Determine the [X, Y] coordinate at the center of the cell enclosing the given text.  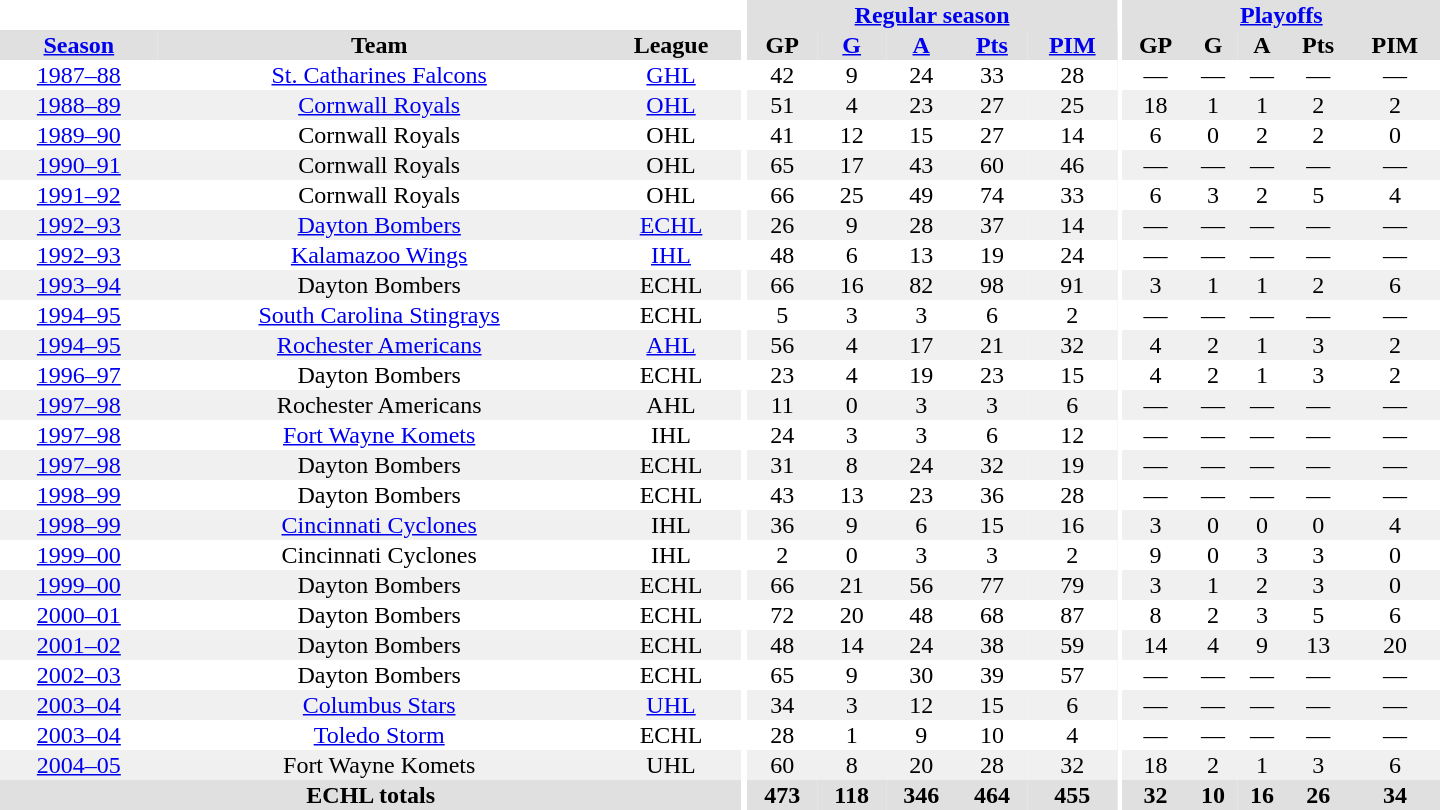
Columbus Stars [380, 705]
1996–97 [79, 375]
87 [1072, 615]
59 [1072, 645]
39 [992, 675]
455 [1072, 795]
2001–02 [79, 645]
1988–89 [79, 105]
2000–01 [79, 615]
1993–94 [79, 285]
79 [1072, 585]
473 [782, 795]
Kalamazoo Wings [380, 255]
St. Catharines Falcons [380, 75]
Season [79, 45]
346 [922, 795]
49 [922, 195]
464 [992, 795]
82 [922, 285]
37 [992, 225]
1989–90 [79, 135]
91 [1072, 285]
South Carolina Stingrays [380, 315]
ECHL totals [370, 795]
51 [782, 105]
League [672, 45]
30 [922, 675]
1987–88 [79, 75]
1990–91 [79, 165]
1991–92 [79, 195]
2002–03 [79, 675]
57 [1072, 675]
41 [782, 135]
98 [992, 285]
31 [782, 465]
77 [992, 585]
46 [1072, 165]
38 [992, 645]
68 [992, 615]
11 [782, 405]
Regular season [932, 15]
2004–05 [79, 765]
Team [380, 45]
42 [782, 75]
Playoffs [1282, 15]
118 [852, 795]
Toledo Storm [380, 735]
72 [782, 615]
74 [992, 195]
GHL [672, 75]
